Detect which cell encompasses the target text, then output its (X, Y) center coordinate. 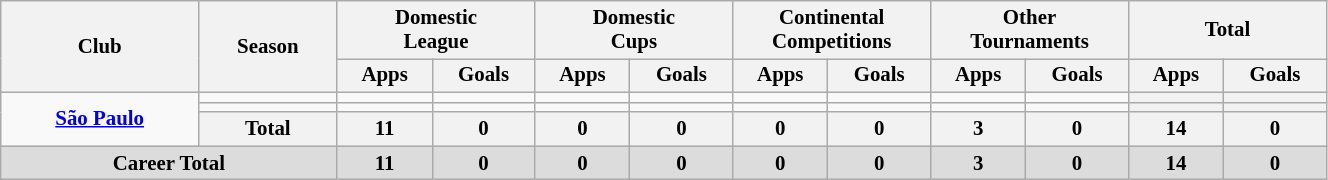
Club (100, 47)
Career Total (169, 163)
DomesticLeague (436, 30)
ContinentalCompetitions (832, 30)
Season (268, 47)
OtherTournaments (1030, 30)
São Paulo (100, 119)
DomesticCups (634, 30)
